Scan for the cell matching the given text and deliver its (X, Y) coordinate at center. 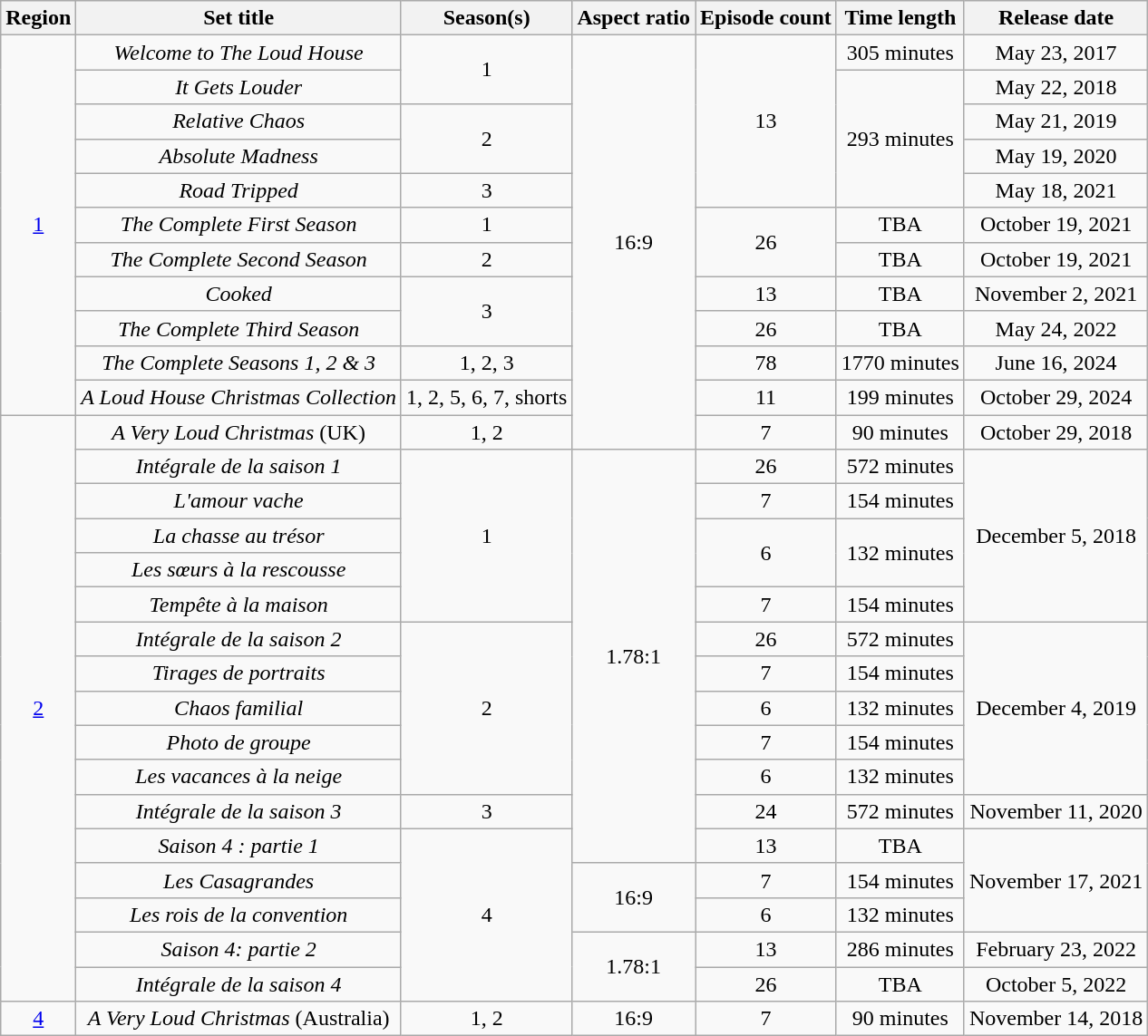
December 4, 2019 (1056, 708)
Absolute Madness (239, 156)
Les Casagrandes (239, 880)
November 17, 2021 (1056, 880)
Photo de groupe (239, 742)
Release date (1056, 18)
May 22, 2018 (1056, 87)
Cooked (239, 294)
Les vacances à la neige (239, 777)
November 14, 2018 (1056, 1019)
Tempête à la maison (239, 605)
78 (766, 363)
June 16, 2024 (1056, 363)
Les sœurs à la rescousse (239, 570)
Intégrale de la saison 3 (239, 811)
The Complete First Season (239, 225)
A Very Loud Christmas (UK) (239, 432)
May 18, 2021 (1056, 190)
199 minutes (900, 397)
Relative Chaos (239, 121)
October 29, 2018 (1056, 432)
Intégrale de la saison 2 (239, 639)
Region (38, 18)
1, 2, 3 (486, 363)
305 minutes (900, 53)
December 5, 2018 (1056, 536)
L'amour vache (239, 501)
Episode count (766, 18)
1770 minutes (900, 363)
A Loud House Christmas Collection (239, 397)
24 (766, 811)
Les rois de la convention (239, 915)
The Complete Third Season (239, 328)
February 23, 2022 (1056, 949)
May 23, 2017 (1056, 53)
Intégrale de la saison 1 (239, 467)
October 29, 2024 (1056, 397)
May 19, 2020 (1056, 156)
October 5, 2022 (1056, 983)
Tirages de portraits (239, 673)
Saison 4: partie 2 (239, 949)
11 (766, 397)
May 24, 2022 (1056, 328)
Season(s) (486, 18)
286 minutes (900, 949)
Set title (239, 18)
A Very Loud Christmas (Australia) (239, 1019)
Time length (900, 18)
293 minutes (900, 139)
November 11, 2020 (1056, 811)
The Complete Second Season (239, 259)
May 21, 2019 (1056, 121)
1, 2, 5, 6, 7, shorts (486, 397)
Road Tripped (239, 190)
The Complete Seasons 1, 2 & 3 (239, 363)
La chasse au trésor (239, 536)
Chaos familial (239, 708)
Saison 4 : partie 1 (239, 846)
November 2, 2021 (1056, 294)
Intégrale de la saison 4 (239, 983)
It Gets Louder (239, 87)
Welcome to The Loud House (239, 53)
Aspect ratio (634, 18)
